Extract the [x, y] coordinate from the center of the cell holding the provided text.  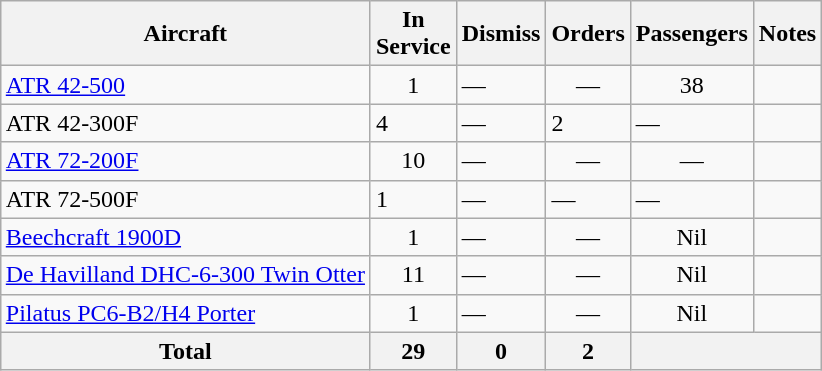
Notes [787, 34]
Beechcraft 1900D [185, 237]
29 [413, 351]
4 [413, 123]
ATR 42-300F [185, 123]
0 [501, 351]
ATR 42-500 [185, 85]
Passengers [692, 34]
38 [692, 85]
InService [413, 34]
11 [413, 275]
Orders [588, 34]
De Havilland DHC-6-300 Twin Otter [185, 275]
Total [185, 351]
ATR 72-500F [185, 199]
Aircraft [185, 34]
Dismiss [501, 34]
Pilatus PC6-B2/H4 Porter [185, 313]
10 [413, 161]
ATR 72-200F [185, 161]
